Return the [x, y] coordinate for the center point of the cell that contains the specified text.  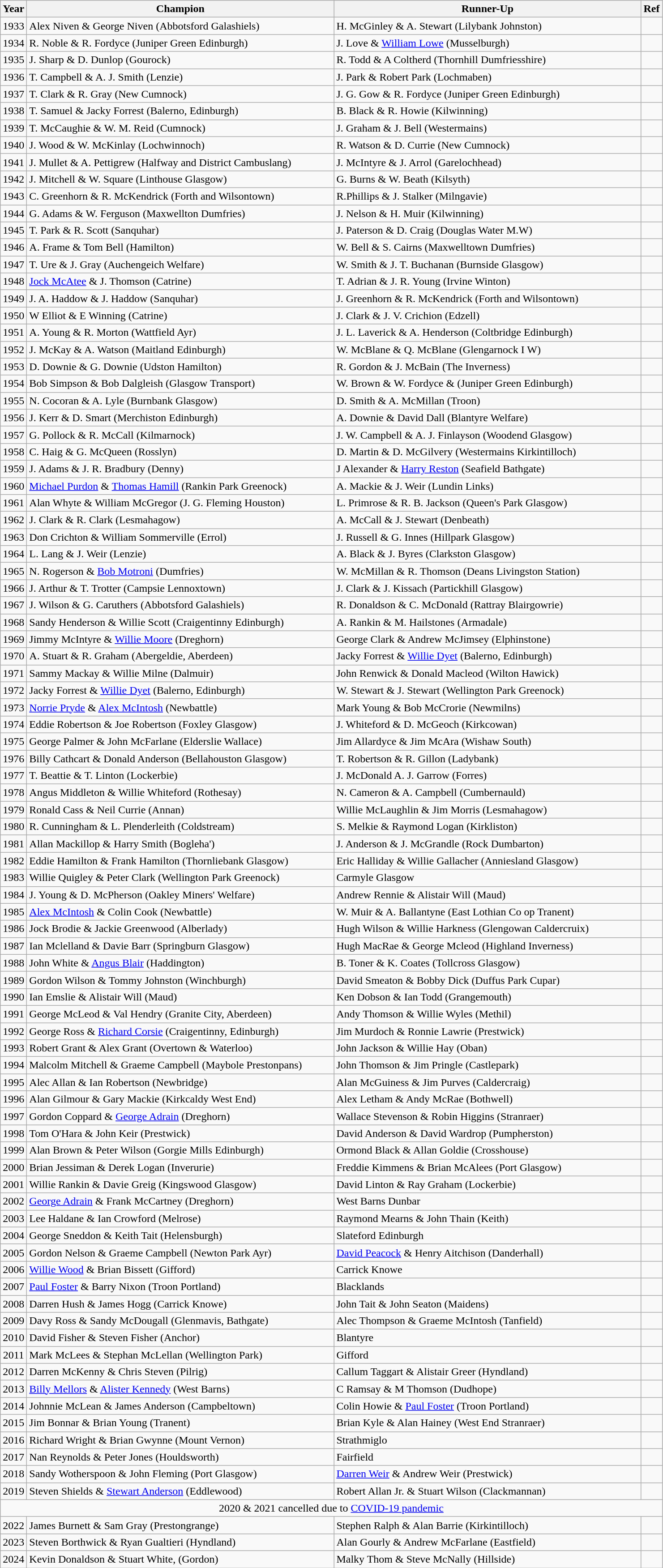
A. McCall & J. Stewart (Denbeath) [488, 520]
1956 [13, 418]
A. Mackie & J. Weir (Lundin Links) [488, 486]
J. W. Campbell & A. J. Finlayson (Woodend Glasgow) [488, 435]
1935 [13, 60]
Gordon Nelson & Graeme Campbell (Newton Park Ayr) [180, 1252]
J. McKay & A. Watson (Maitland Edinburgh) [180, 350]
Ian Emslie & Alistair Will (Maud) [180, 997]
J. Park & Robert Park (Lochmaben) [488, 77]
George Clark & Andrew McJimsey (Elphinstone) [488, 639]
Darren Hush & James Hogg (Carrick Knowe) [180, 1304]
2015 [13, 1423]
Jim Bonnar & Brian Young (Tranent) [180, 1423]
1962 [13, 520]
Runner-Up [488, 9]
2009 [13, 1321]
Jim Murdoch & Ronnie Lawrie (Prestwick) [488, 1031]
N. Cocoran & A. Lyle (Burnbank Glasgow) [180, 401]
Robert Grant & Alex Grant (Overtown & Waterloo) [180, 1048]
Allan Mackillop & Harry Smith (Bogleha') [180, 844]
W. McMillan & R. Thomson (Deans Livingston Station) [488, 571]
1949 [13, 299]
1994 [13, 1065]
2004 [13, 1235]
George McLeod & Val Hendry (Granite City, Aberdeen) [180, 1014]
West Barns Dunbar [488, 1201]
R. Todd & A Coltherd (Thornhill Dumfriesshire) [488, 60]
2011 [13, 1355]
1965 [13, 571]
2008 [13, 1304]
W. Muir & A. Ballantyne (East Lothian Co op Tranent) [488, 912]
1948 [13, 282]
Billy Mellors & Alister Kennedy (West Barns) [180, 1389]
Andy Thomson & Willie Wyles (Methil) [488, 1014]
1963 [13, 537]
1946 [13, 248]
1944 [13, 214]
David Peacock & Henry Aitchison (Danderhall) [488, 1252]
Norrie Pryde & Alex McIntosh (Newbattle) [180, 707]
John Jackson & Willie Hay (Oban) [488, 1048]
Ormond Black & Allan Goldie (Crosshouse) [488, 1150]
H. McGinley & A. Stewart (Lilybank Johnston) [488, 26]
Tom O'Hara & John Keir (Prestwick) [180, 1133]
J. L. Laverick & A. Henderson (Coltbridge Edinburgh) [488, 333]
T. McCaughie & W. M. Reid (Cumnock) [180, 128]
1959 [13, 469]
John Tait & John Seaton (Maidens) [488, 1304]
1967 [13, 605]
Slateford Edinburgh [488, 1235]
N. Cameron & A. Campbell (Cumbernauld) [488, 793]
C Ramsay & M Thomson (Dudhope) [488, 1389]
Malcolm Mitchell & Graeme Campbell (Maybole Prestonpans) [180, 1065]
2003 [13, 1218]
1936 [13, 77]
1999 [13, 1150]
Blantyre [488, 1338]
G. Adams & W. Ferguson (Maxwellton Dumfries) [180, 214]
John Thomson & Jim Pringle (Castlepark) [488, 1065]
Mark McLees & Stephan McLellan (Wellington Park) [180, 1355]
J. Wood & W. McKinlay (Lochwinnoch) [180, 145]
B. Toner & K. Coates (Tollcross Glasgow) [488, 963]
Carmyle Glasgow [488, 878]
1961 [13, 503]
2014 [13, 1406]
Robert Allan Jr. & Stuart Wilson (Clackmannan) [488, 1491]
Colin Howie & Paul Foster (Troon Portland) [488, 1406]
1992 [13, 1031]
T. Robertson & R. Gillon (Ladybank) [488, 759]
A. Rankin & M. Hailstones (Armadale) [488, 622]
Jock McAtee & J. Thomson (Catrine) [180, 282]
T. Clark & R. Gray (New Cumnock) [180, 94]
2010 [13, 1338]
2017 [13, 1457]
Sandy Henderson & Willie Scott (Craigentinny Edinburgh) [180, 622]
2016 [13, 1440]
1953 [13, 367]
Richard Wright & Brian Gwynne (Mount Vernon) [180, 1440]
1941 [13, 162]
Eric Halliday & Willie Gallacher (Anniesland Glasgow) [488, 861]
Alex McIntosh & Colin Cook (Newbattle) [180, 912]
D. Martin & D. McGilvery (Westermains Kirkintilloch) [488, 452]
Darren McKenny & Chris Steven (Pilrig) [180, 1372]
J. Russell & G. Innes (Hillpark Glasgow) [488, 537]
Year [13, 9]
D. Smith & A. McMillan (Troon) [488, 401]
L. Primrose & R. B. Jackson (Queen's Park Glasgow) [488, 503]
Davy Ross & Sandy McDougall (Glenmavis, Bathgate) [180, 1321]
Kevin Donaldson & Stuart White, (Gordon) [180, 1559]
2023 [13, 1542]
1997 [13, 1116]
Angus Middleton & Willie Whiteford (Rothesay) [180, 793]
1966 [13, 588]
J. Anderson & J. McGrandle (Rock Dumbarton) [488, 844]
Alan Brown & Peter Wilson (Gorgie Mills Edinburgh) [180, 1150]
1986 [13, 929]
C. Haig & G. McQueen (Rosslyn) [180, 452]
T. Samuel & Jacky Forrest (Balerno, Edinburgh) [180, 111]
Don Crichton & William Sommerville (Errol) [180, 537]
David Smeaton & Bobby Dick (Duffus Park Cupar) [488, 980]
Wallace Stevenson & Robin Higgins (Stranraer) [488, 1116]
G. Burns & W. Beath (Kilsyth) [488, 179]
2005 [13, 1252]
Sammy Mackay & Willie Milne (Dalmuir) [180, 673]
1989 [13, 980]
J Alexander & Harry Reston (Seafield Bathgate) [488, 469]
A. Downie & David Dall (Blantyre Welfare) [488, 418]
R.Phillips & J. Stalker (Milngavie) [488, 196]
1969 [13, 639]
W. Bell & S. Cairns (Maxwelltown Dumfries) [488, 248]
1996 [13, 1099]
Callum Taggart & Alistair Greer (Hyndland) [488, 1372]
1983 [13, 878]
1971 [13, 673]
1942 [13, 179]
W. Stewart & J. Stewart (Wellington Park Greenock) [488, 690]
1974 [13, 724]
Freddie Kimmens & Brian McAlees (Port Glasgow) [488, 1167]
1972 [13, 690]
Alan McGuiness & Jim Purves (Caldercraig) [488, 1082]
Jim Allardyce & Jim McAra (Wishaw South) [488, 741]
Alec Allan & Ian Robertson (Newbridge) [180, 1082]
1955 [13, 401]
S. Melkie & Raymond Logan (Kirkliston) [488, 827]
T. Campbell & A. J. Smith (Lenzie) [180, 77]
1988 [13, 963]
2018 [13, 1474]
2013 [13, 1389]
J. Greenhorn & R. McKendrick (Forth and Wilsontown) [488, 299]
Ref [652, 9]
Malky Thom & Steve McNally (Hillside) [488, 1559]
J. Kerr & D. Smart (Merchiston Edinburgh) [180, 418]
J. Love & William Lowe (Musselburgh) [488, 43]
Hugh Wilson & Willie Harkness (Glengowan Caldercruix) [488, 929]
1982 [13, 861]
W. McBlane & Q. McBlane (Glengarnock I W) [488, 350]
1933 [13, 26]
J. Sharp & D. Dunlop (Gourock) [180, 60]
1943 [13, 196]
J. Clark & J. V. Crichion (Edzell) [488, 316]
Billy Cathcart & Donald Anderson (Bellahouston Glasgow) [180, 759]
1985 [13, 912]
1952 [13, 350]
J. Young & D. McPherson (Oakley Miners' Welfare) [180, 895]
Gifford [488, 1355]
R. Noble & R. Fordyce (Juniper Green Edinburgh) [180, 43]
R. Gordon & J. McBain (The Inverness) [488, 367]
John Renwick & Donald Macleod (Wilton Hawick) [488, 673]
Ronald Cass & Neil Currie (Annan) [180, 810]
Eddie Robertson & Joe Robertson (Foxley Glasgow) [180, 724]
Brian Kyle & Alan Hainey (West End Stranraer) [488, 1423]
David Fisher & Steven Fisher (Anchor) [180, 1338]
1939 [13, 128]
J. Arthur & T. Trotter (Campsie Lennoxtown) [180, 588]
Carrick Knowe [488, 1269]
Michael Purdon & Thomas Hamill (Rankin Park Greenock) [180, 486]
J. Mitchell & W. Square (Linthouse Glasgow) [180, 179]
J. A. Haddow & J. Haddow (Sanquhar) [180, 299]
Alan Whyte & William McGregor (J. G. Fleming Houston) [180, 503]
J. Clark & R. Clark (Lesmahagow) [180, 520]
1976 [13, 759]
1995 [13, 1082]
1960 [13, 486]
R. Donaldson & C. McDonald (Rattray Blairgowrie) [488, 605]
2020 & 2021 cancelled due to COVID-19 pandemic [331, 1508]
1950 [13, 316]
J. Clark & J. Kissach (Partickhill Glasgow) [488, 588]
Johnnie McLean & James Anderson (Campbeltown) [180, 1406]
J. Nelson & H. Muir (Kilwinning) [488, 214]
1984 [13, 895]
Brian Jessiman & Derek Logan (Inverurie) [180, 1167]
Alan Gilmour & Gary Mackie (Kirkcaldy West End) [180, 1099]
Steven Shields & Stewart Anderson (Eddlewood) [180, 1491]
Sandy Wotherspoon & John Fleming (Port Glasgow) [180, 1474]
Paul Foster & Barry Nixon (Troon Portland) [180, 1286]
Steven Borthwick & Ryan Gualtieri (Hyndland) [180, 1542]
David Linton & Ray Graham (Lockerbie) [488, 1184]
1990 [13, 997]
A. Young & R. Morton (Wattfield Ayr) [180, 333]
1958 [13, 452]
Gordon Coppard & George Adrain (Dreghorn) [180, 1116]
1981 [13, 844]
1968 [13, 622]
A. Stuart & R. Graham (Abergeldie, Aberdeen) [180, 656]
John White & Angus Blair (Haddington) [180, 963]
George Sneddon & Keith Tait (Helensburgh) [180, 1235]
2019 [13, 1491]
1970 [13, 656]
J. McIntyre & J. Arrol (Garelochhead) [488, 162]
1937 [13, 94]
Fairfield [488, 1457]
Ian Mclelland & Davie Barr (Springburn Glasgow) [180, 946]
1979 [13, 810]
Ken Dobson & Ian Todd (Grangemouth) [488, 997]
Willie Wood & Brian Bissett (Gifford) [180, 1269]
1945 [13, 231]
G. Pollock & R. McCall (Kilmarnock) [180, 435]
2007 [13, 1286]
Stephen Ralph & Alan Barrie (Kirkintilloch) [488, 1525]
2002 [13, 1201]
T. Ure & J. Gray (Auchengeich Welfare) [180, 265]
Darren Weir & Andrew Weir (Prestwick) [488, 1474]
Champion [180, 9]
Alec Thompson & Graeme McIntosh (Tanfield) [488, 1321]
1934 [13, 43]
Strathmiglo [488, 1440]
1947 [13, 265]
R. Cunningham & L. Plenderleith (Coldstream) [180, 827]
George Ross & Richard Corsie (Craigentinny, Edinburgh) [180, 1031]
1951 [13, 333]
A. Frame & Tom Bell (Hamilton) [180, 248]
1940 [13, 145]
T. Adrian & J. R. Young (Irvine Winton) [488, 282]
T. Beattie & T. Linton (Lockerbie) [180, 776]
1998 [13, 1133]
George Palmer & John McFarlane (Elderslie Wallace) [180, 741]
James Burnett & Sam Gray (Prestongrange) [180, 1525]
1978 [13, 793]
D. Downie & G. Downie (Udston Hamilton) [180, 367]
1975 [13, 741]
R. Watson & D. Currie (New Cumnock) [488, 145]
J. Graham & J. Bell (Westermains) [488, 128]
1973 [13, 707]
J. G. Gow & R. Fordyce (Juniper Green Edinburgh) [488, 94]
Jock Brodie & Jackie Greenwood (Alberlady) [180, 929]
Hugh MacRae & George Mcleod (Highland Inverness) [488, 946]
Jimmy McIntyre & Willie Moore (Dreghorn) [180, 639]
1964 [13, 554]
1980 [13, 827]
Willie Rankin & Davie Greig (Kingswood Glasgow) [180, 1184]
Willie McLaughlin & Jim Morris (Lesmahagow) [488, 810]
A. Black & J. Byres (Clarkston Glasgow) [488, 554]
Blacklands [488, 1286]
2022 [13, 1525]
1977 [13, 776]
1954 [13, 384]
1957 [13, 435]
Gordon Wilson & Tommy Johnston (Winchburgh) [180, 980]
1991 [13, 1014]
B. Black & R. Howie (Kilwinning) [488, 111]
1993 [13, 1048]
David Anderson & David Wardrop (Pumpherston) [488, 1133]
1938 [13, 111]
Willie Quigley & Peter Clark (Wellington Park Greenock) [180, 878]
Raymond Mearns & John Thain (Keith) [488, 1218]
Eddie Hamilton & Frank Hamilton (Thornliebank Glasgow) [180, 861]
2012 [13, 1372]
Andrew Rennie & Alistair Will (Maud) [488, 895]
Nan Reynolds & Peter Jones (Houldsworth) [180, 1457]
J. Mullet & A. Pettigrew (Halfway and District Cambuslang) [180, 162]
W. Brown & W. Fordyce & (Juniper Green Edinburgh) [488, 384]
2024 [13, 1559]
W. Smith & J. T. Buchanan (Burnside Glasgow) [488, 265]
Alex Niven & George Niven (Abbotsford Galashiels) [180, 26]
N. Rogerson & Bob Motroni (Dumfries) [180, 571]
2001 [13, 1184]
Alex Letham & Andy McRae (Bothwell) [488, 1099]
George Adrain & Frank McCartney (Dreghorn) [180, 1201]
J. Whiteford & D. McGeoch (Kirkcowan) [488, 724]
2000 [13, 1167]
Bob Simpson & Bob Dalgleish (Glasgow Transport) [180, 384]
J. McDonald A. J. Garrow (Forres) [488, 776]
L. Lang & J. Weir (Lenzie) [180, 554]
J. Wilson & G. Caruthers (Abbotsford Galashiels) [180, 605]
Mark Young & Bob McCrorie (Newmilns) [488, 707]
Alan Gourly & Andrew McFarlane (Eastfield) [488, 1542]
J. Paterson & D. Craig (Douglas Water M.W) [488, 231]
J. Adams & J. R. Bradbury (Denny) [180, 469]
T. Park & R. Scott (Sanquhar) [180, 231]
1987 [13, 946]
2006 [13, 1269]
W Elliot & E Winning (Catrine) [180, 316]
Lee Haldane & Ian Crowford (Melrose) [180, 1218]
C. Greenhorn & R. McKendrick (Forth and Wilsontown) [180, 196]
